Pinpoint the cell where the given text exists, returning its (x, y) midpoint coordinate. 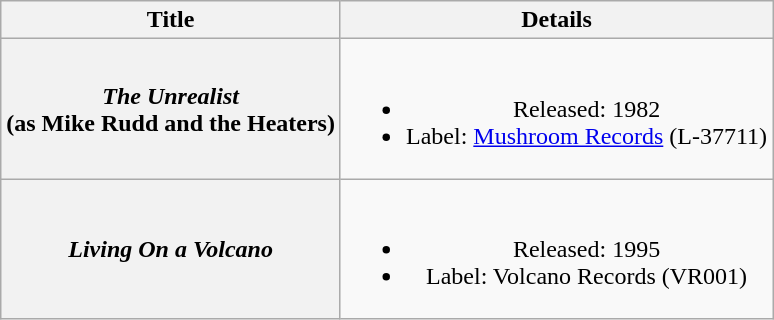
Title (171, 20)
Released: 1995Label: Volcano Records (VR001) (556, 249)
Released: 1982Label: Mushroom Records (L-37711) (556, 109)
Living On a Volcano (171, 249)
Details (556, 20)
The Unrealist (as Mike Rudd and the Heaters) (171, 109)
